Locate the cell with the specified text and output its (x, y) center coordinate. 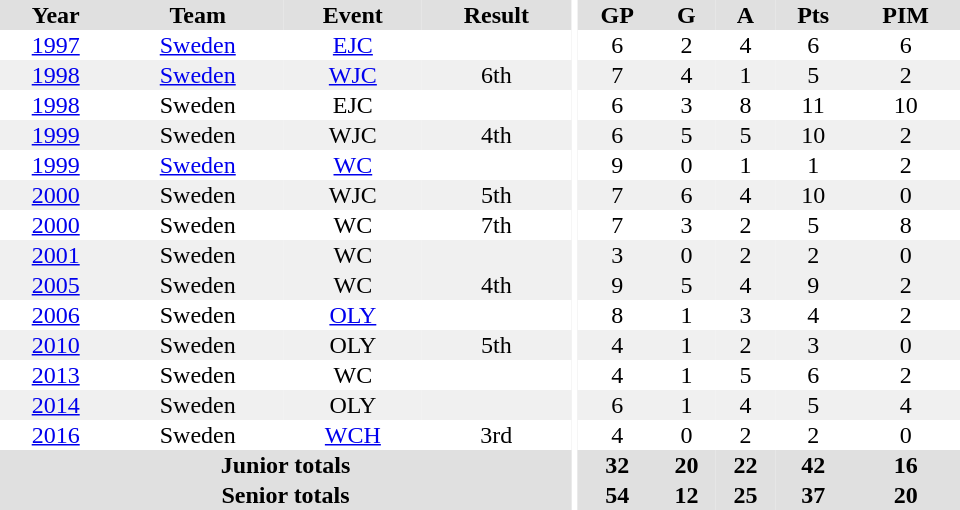
7th (496, 225)
Senior totals (286, 495)
32 (618, 465)
PIM (906, 15)
54 (618, 495)
22 (746, 465)
Result (496, 15)
3rd (496, 435)
2006 (56, 315)
2014 (56, 405)
2005 (56, 285)
16 (906, 465)
Junior totals (286, 465)
2016 (56, 435)
42 (813, 465)
2013 (56, 375)
2001 (56, 255)
A (746, 15)
11 (813, 105)
2010 (56, 345)
Pts (813, 15)
Event (353, 15)
Team (198, 15)
12 (686, 495)
Year (56, 15)
WCH (353, 435)
25 (746, 495)
6th (496, 75)
37 (813, 495)
G (686, 15)
GP (618, 15)
1997 (56, 45)
